Return the (x, y) coordinate for the center point of the cell that contains the specified text.  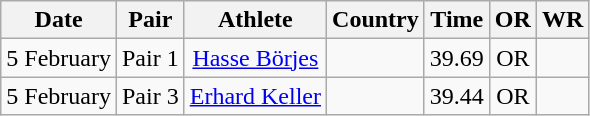
Pair (150, 20)
39.44 (456, 96)
39.69 (456, 58)
WR (562, 20)
Hasse Börjes (255, 58)
Country (376, 20)
Date (59, 20)
Time (456, 20)
Athlete (255, 20)
Pair 1 (150, 58)
Pair 3 (150, 96)
Erhard Keller (255, 96)
